Search for the cell housing the specified text and yield its [x, y] center coordinate. 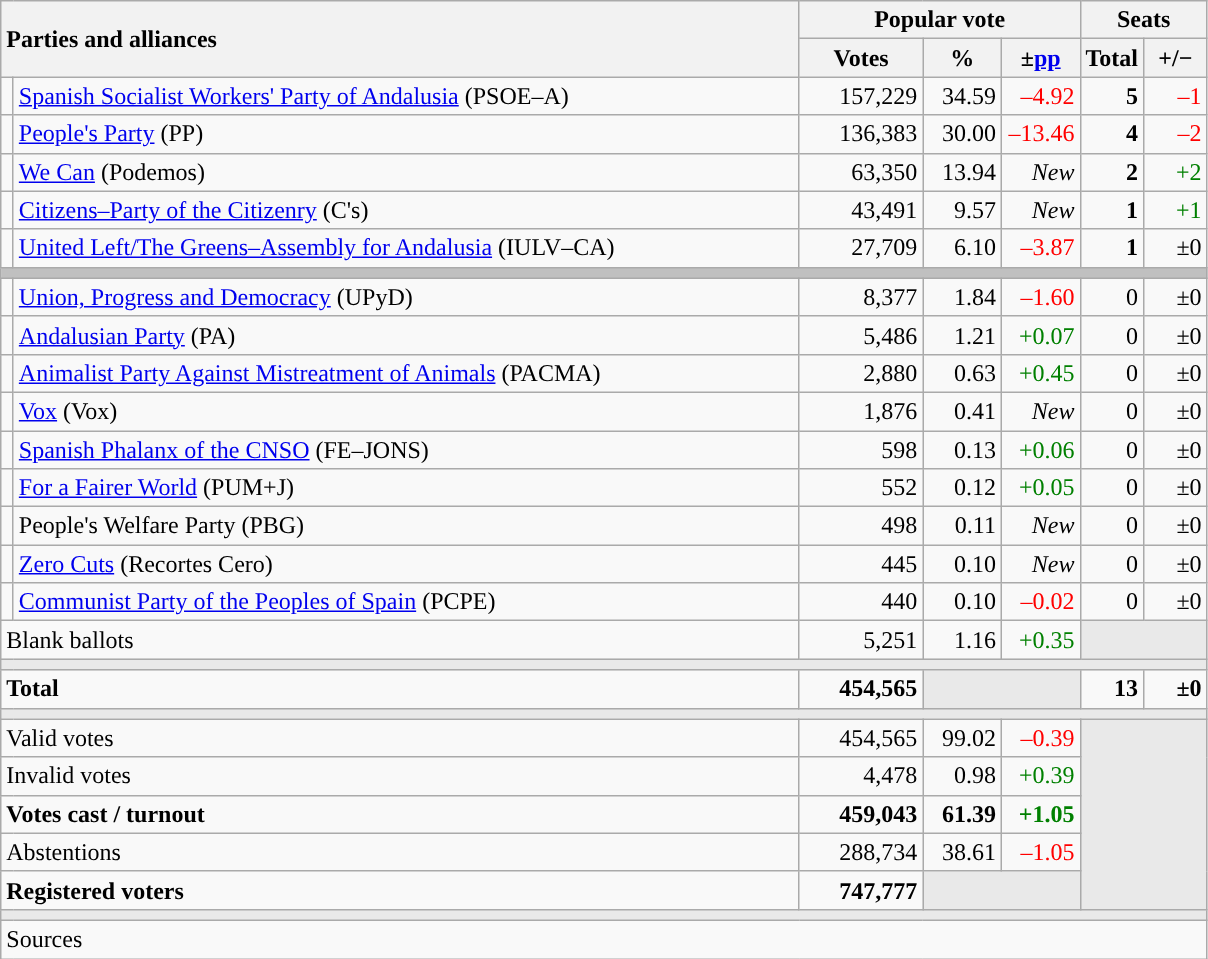
0.41 [962, 411]
4 [1112, 134]
13.94 [962, 172]
0.98 [962, 776]
We Can (Podemos) [406, 172]
1.84 [962, 297]
5,486 [861, 335]
552 [861, 488]
Union, Progress and Democracy (UPyD) [406, 297]
1,876 [861, 411]
Sources [604, 939]
–2 [1176, 134]
+2 [1176, 172]
4,478 [861, 776]
+1 [1176, 210]
Andalusian Party (PA) [406, 335]
Vox (Vox) [406, 411]
6.10 [962, 248]
Spanish Phalanx of the CNSO (FE–JONS) [406, 449]
498 [861, 526]
38.61 [962, 852]
People's Welfare Party (PBG) [406, 526]
598 [861, 449]
Votes cast / turnout [400, 814]
Parties and alliances [400, 39]
–3.87 [1040, 248]
–0.39 [1040, 738]
99.02 [962, 738]
0.13 [962, 449]
Popular vote [940, 20]
+0.06 [1040, 449]
+0.35 [1040, 640]
–13.46 [1040, 134]
+0.45 [1040, 373]
United Left/The Greens–Assembly for Andalusia (IULV–CA) [406, 248]
8,377 [861, 297]
–4.92 [1040, 96]
+0.05 [1040, 488]
Animalist Party Against Mistreatment of Animals (PACMA) [406, 373]
Valid votes [400, 738]
5 [1112, 96]
1.16 [962, 640]
–1.05 [1040, 852]
43,491 [861, 210]
445 [861, 564]
136,383 [861, 134]
61.39 [962, 814]
1.21 [962, 335]
People's Party (PP) [406, 134]
+0.07 [1040, 335]
For a Fairer World (PUM+J) [406, 488]
157,229 [861, 96]
440 [861, 602]
Zero Cuts (Recortes Cero) [406, 564]
Abstentions [400, 852]
Votes [861, 58]
0.11 [962, 526]
Blank ballots [400, 640]
27,709 [861, 248]
+0.39 [1040, 776]
0.63 [962, 373]
34.59 [962, 96]
–1.60 [1040, 297]
2 [1112, 172]
459,043 [861, 814]
30.00 [962, 134]
+1.05 [1040, 814]
Registered voters [400, 890]
–1 [1176, 96]
13 [1112, 689]
Communist Party of the Peoples of Spain (PCPE) [406, 602]
Spanish Socialist Workers' Party of Andalusia (PSOE–A) [406, 96]
% [962, 58]
+/− [1176, 58]
5,251 [861, 640]
2,880 [861, 373]
288,734 [861, 852]
9.57 [962, 210]
0.12 [962, 488]
Seats [1144, 20]
Invalid votes [400, 776]
Citizens–Party of the Citizenry (C's) [406, 210]
747,777 [861, 890]
±pp [1040, 58]
63,350 [861, 172]
–0.02 [1040, 602]
